From the cell containing the given text, extract its center point as (X, Y) coordinate. 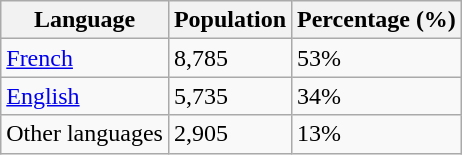
8,785 (230, 58)
Other languages (85, 134)
2,905 (230, 134)
53% (377, 58)
Percentage (%) (377, 20)
Population (230, 20)
Language (85, 20)
English (85, 96)
French (85, 58)
13% (377, 134)
5,735 (230, 96)
34% (377, 96)
